Return the (X, Y) coordinate for the center point of the cell that contains the specified text.  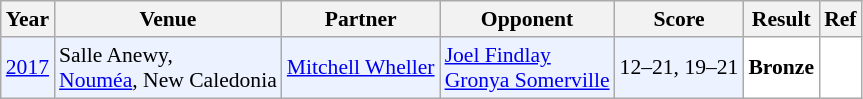
Opponent (528, 19)
Result (781, 19)
12–21, 19–21 (680, 68)
Year (28, 19)
Venue (168, 19)
Mitchell Wheller (361, 68)
Salle Anewy,Nouméa, New Caledonia (168, 68)
2017 (28, 68)
Partner (361, 19)
Bronze (781, 68)
Joel Findlay Gronya Somerville (528, 68)
Ref (840, 19)
Score (680, 19)
